Identify which cell holds the provided text, then report its (X, Y) central coordinate. 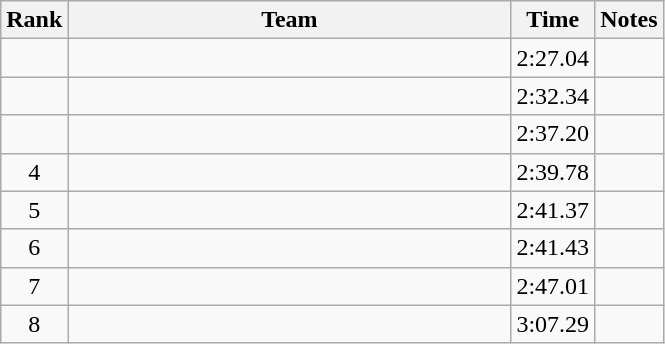
Team (290, 20)
5 (34, 210)
2:41.43 (553, 248)
2:27.04 (553, 58)
2:47.01 (553, 286)
6 (34, 248)
7 (34, 286)
3:07.29 (553, 324)
Notes (629, 20)
8 (34, 324)
4 (34, 172)
2:39.78 (553, 172)
Time (553, 20)
Rank (34, 20)
2:32.34 (553, 96)
2:37.20 (553, 134)
2:41.37 (553, 210)
